Identify which cell holds the provided text, then report its [x, y] central coordinate. 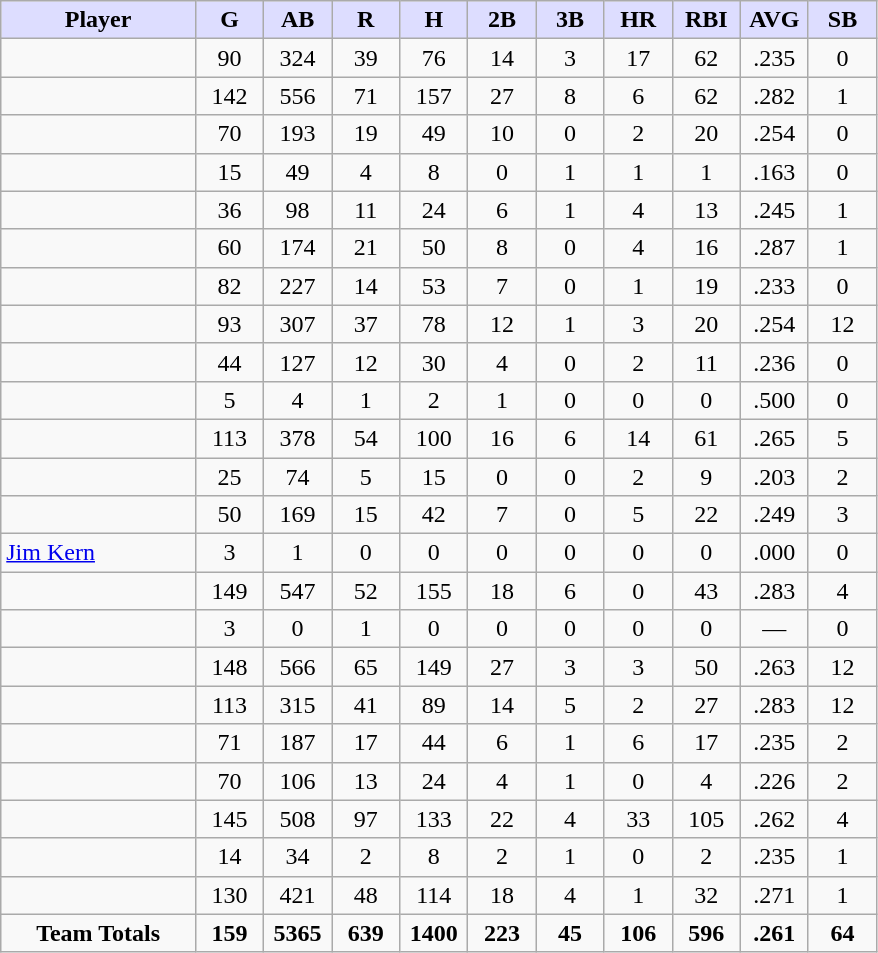
596 [706, 933]
9 [706, 477]
148 [229, 667]
142 [229, 96]
82 [229, 286]
G [229, 20]
39 [366, 58]
74 [298, 477]
133 [434, 819]
— [774, 629]
100 [434, 438]
65 [366, 667]
114 [434, 895]
90 [229, 58]
155 [434, 591]
.261 [774, 933]
AB [298, 20]
159 [229, 933]
45 [570, 933]
.262 [774, 819]
64 [842, 933]
378 [298, 438]
32 [706, 895]
R [366, 20]
.287 [774, 248]
315 [298, 705]
37 [366, 324]
.282 [774, 96]
21 [366, 248]
54 [366, 438]
169 [298, 515]
SB [842, 20]
421 [298, 895]
10 [502, 134]
61 [706, 438]
AVG [774, 20]
566 [298, 667]
193 [298, 134]
.236 [774, 362]
.271 [774, 895]
93 [229, 324]
227 [298, 286]
HR [638, 20]
60 [229, 248]
.226 [774, 781]
53 [434, 286]
145 [229, 819]
.163 [774, 172]
324 [298, 58]
556 [298, 96]
Team Totals [98, 933]
43 [706, 591]
52 [366, 591]
48 [366, 895]
.265 [774, 438]
.249 [774, 515]
H [434, 20]
1400 [434, 933]
30 [434, 362]
157 [434, 96]
2B [502, 20]
.203 [774, 477]
.245 [774, 210]
97 [366, 819]
Jim Kern [98, 553]
25 [229, 477]
547 [298, 591]
187 [298, 743]
5365 [298, 933]
174 [298, 248]
34 [298, 857]
76 [434, 58]
RBI [706, 20]
508 [298, 819]
130 [229, 895]
41 [366, 705]
639 [366, 933]
.000 [774, 553]
98 [298, 210]
3B [570, 20]
Player [98, 20]
33 [638, 819]
223 [502, 933]
.263 [774, 667]
89 [434, 705]
.233 [774, 286]
307 [298, 324]
42 [434, 515]
105 [706, 819]
78 [434, 324]
.500 [774, 400]
36 [229, 210]
127 [298, 362]
